Locate the cell with the specified text and output its [x, y] center coordinate. 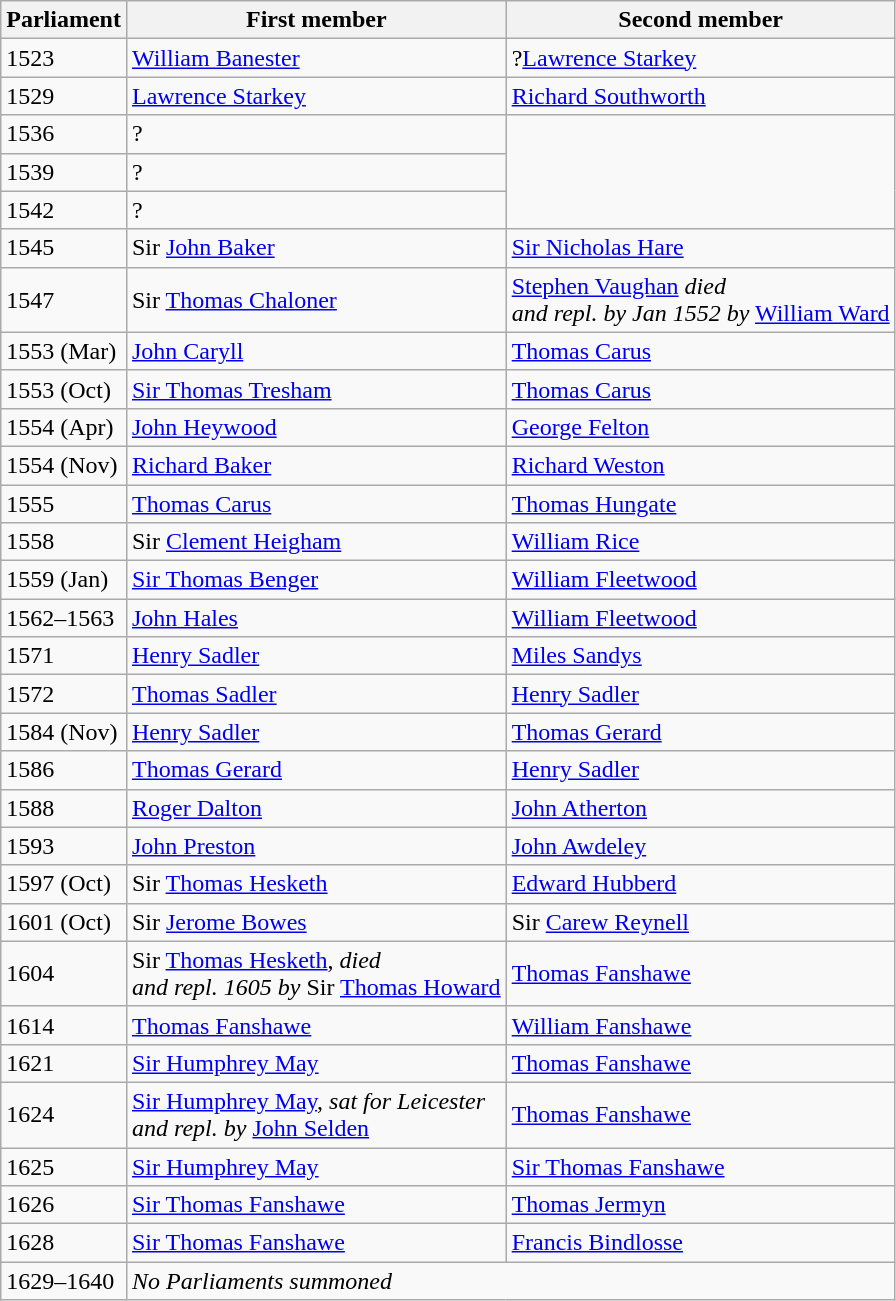
Sir Humphrey May, sat for Leicester and repl. by John Selden [316, 1114]
1601 (Oct) [64, 922]
Sir Clement Heigham [316, 542]
1562–1563 [64, 618]
1604 [64, 974]
1553 (Oct) [64, 389]
1628 [64, 1243]
William Banester [316, 58]
Sir Jerome Bowes [316, 922]
John Awdeley [700, 846]
1555 [64, 503]
1536 [64, 134]
Thomas Sadler [316, 694]
William Rice [700, 542]
1545 [64, 248]
1553 (Mar) [64, 351]
William Fanshawe [700, 1025]
1629–1640 [64, 1281]
1584 (Nov) [64, 732]
1593 [64, 846]
Sir Thomas Benger [316, 580]
1542 [64, 210]
John Heywood [316, 427]
1571 [64, 656]
1529 [64, 96]
1554 (Apr) [64, 427]
John Hales [316, 618]
Sir Thomas Hesketh [316, 884]
Sir Carew Reynell [700, 922]
John Atherton [700, 808]
1588 [64, 808]
George Felton [700, 427]
?Lawrence Starkey [700, 58]
Thomas Hungate [700, 503]
Sir Thomas Hesketh, died and repl. 1605 by Sir Thomas Howard [316, 974]
1586 [64, 770]
1597 (Oct) [64, 884]
1614 [64, 1025]
Miles Sandys [700, 656]
1523 [64, 58]
Sir Thomas Tresham [316, 389]
Sir Thomas Chaloner [316, 300]
Sir John Baker [316, 248]
Thomas Jermyn [700, 1205]
Francis Bindlosse [700, 1243]
John Caryll [316, 351]
Sir Nicholas Hare [700, 248]
1547 [64, 300]
Roger Dalton [316, 808]
No Parliaments summoned [510, 1281]
1621 [64, 1063]
John Preston [316, 846]
Edward Hubberd [700, 884]
Richard Baker [316, 465]
Richard Southworth [700, 96]
1554 (Nov) [64, 465]
1559 (Jan) [64, 580]
Parliament [64, 20]
First member [316, 20]
Second member [700, 20]
Lawrence Starkey [316, 96]
1572 [64, 694]
1558 [64, 542]
1539 [64, 172]
Richard Weston [700, 465]
Stephen Vaughan died and repl. by Jan 1552 by William Ward [700, 300]
1625 [64, 1167]
1624 [64, 1114]
1626 [64, 1205]
